Scan for the cell matching the given text and deliver its (x, y) coordinate at center. 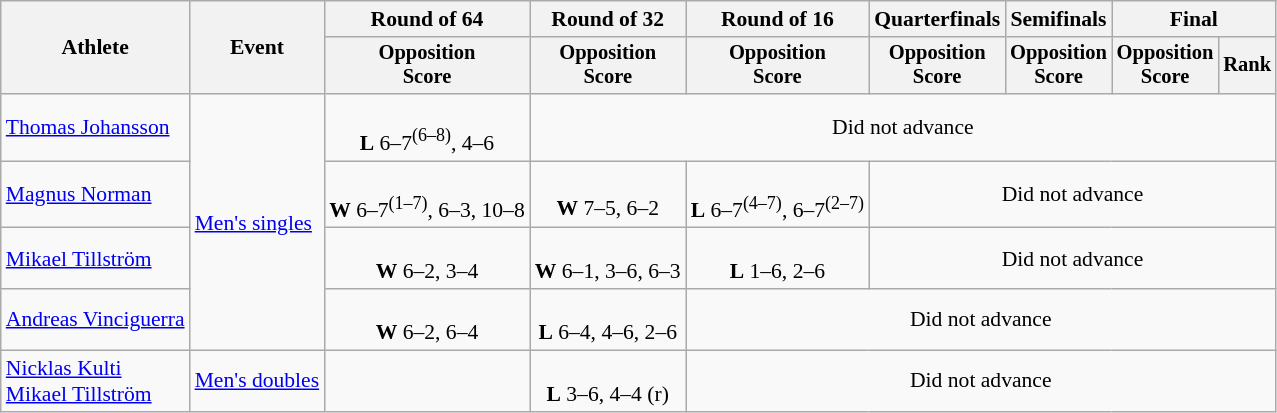
L 1–6, 2–6 (778, 258)
W 6–2, 3–4 (427, 258)
L 6–7(6–8), 4–6 (427, 128)
Nicklas KultiMikael Tillström (96, 380)
Round of 64 (427, 19)
Event (258, 48)
Men's doubles (258, 380)
Round of 16 (778, 19)
Magnus Norman (96, 194)
Final (1194, 19)
Athlete (96, 48)
W 6–1, 3–6, 6–3 (608, 258)
W 6–7(1–7), 6–3, 10–8 (427, 194)
W 6–2, 6–4 (427, 320)
L 3–6, 4–4 (r) (608, 380)
Men's singles (258, 222)
Andreas Vinciguerra (96, 320)
Mikael Tillström (96, 258)
W 7–5, 6–2 (608, 194)
Thomas Johansson (96, 128)
Semifinals (1058, 19)
L 6–7(4–7), 6–7(2–7) (778, 194)
Round of 32 (608, 19)
L 6–4, 4–6, 2–6 (608, 320)
Quarterfinals (937, 19)
Rank (1247, 66)
